Find where the given text appears and provide that cell's center as (X, Y) coordinate. 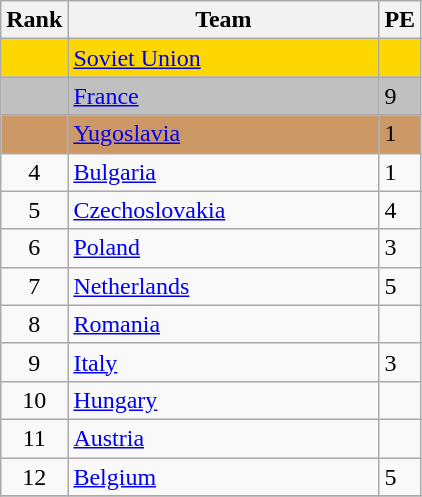
7 (34, 286)
Rank (34, 20)
10 (34, 400)
France (224, 96)
PE (400, 20)
8 (34, 324)
Yugoslavia (224, 134)
Poland (224, 248)
Team (224, 20)
6 (34, 248)
Hungary (224, 400)
11 (34, 438)
Italy (224, 362)
12 (34, 477)
Belgium (224, 477)
Netherlands (224, 286)
Soviet Union (224, 58)
Austria (224, 438)
Bulgaria (224, 172)
Czechoslovakia (224, 210)
Romania (224, 324)
